Provide the [x, y] coordinate of the cell's center where the given text is located.  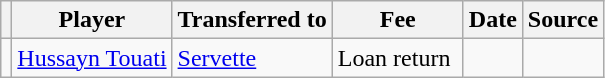
Hussayn Touati [92, 58]
Player [92, 20]
Date [492, 20]
Transferred to [252, 20]
Servette [252, 58]
Source [562, 20]
Loan return [398, 58]
Fee [398, 20]
